Pinpoint the cell where the given text exists, returning its [X, Y] midpoint coordinate. 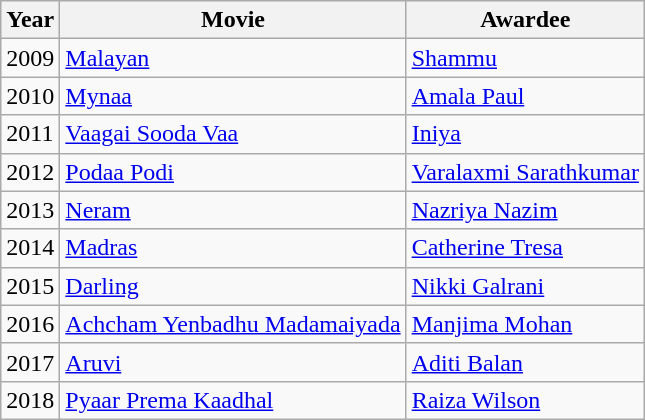
Aditi Balan [525, 362]
Shammu [525, 58]
2013 [30, 210]
Vaagai Sooda Vaa [233, 134]
Awardee [525, 20]
Varalaxmi Sarathkumar [525, 172]
Madras [233, 248]
Darling [233, 286]
2012 [30, 172]
Mynaa [233, 96]
Aruvi [233, 362]
Manjima Mohan [525, 324]
Neram [233, 210]
Nikki Galrani [525, 286]
2009 [30, 58]
Malayan [233, 58]
Raiza Wilson [525, 400]
2010 [30, 96]
2014 [30, 248]
Pyaar Prema Kaadhal [233, 400]
2016 [30, 324]
Podaa Podi [233, 172]
Catherine Tresa [525, 248]
Movie [233, 20]
Nazriya Nazim [525, 210]
2011 [30, 134]
2018 [30, 400]
2017 [30, 362]
2015 [30, 286]
Year [30, 20]
Amala Paul [525, 96]
Achcham Yenbadhu Madamaiyada [233, 324]
Iniya [525, 134]
